Return the [x, y] coordinate for the center point of the cell that contains the specified text.  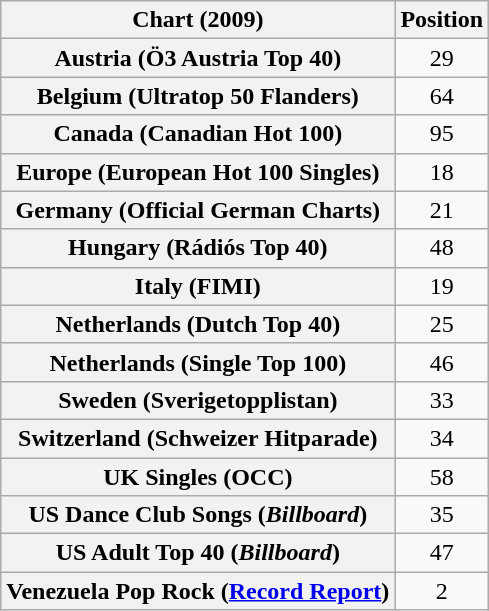
95 [442, 134]
Germany (Official German Charts) [198, 210]
29 [442, 58]
58 [442, 477]
Europe (European Hot 100 Singles) [198, 172]
64 [442, 96]
2 [442, 591]
19 [442, 286]
Venezuela Pop Rock (Record Report) [198, 591]
Netherlands (Single Top 100) [198, 362]
US Adult Top 40 (Billboard) [198, 553]
Canada (Canadian Hot 100) [198, 134]
Position [442, 20]
Hungary (Rádiós Top 40) [198, 248]
US Dance Club Songs (Billboard) [198, 515]
Netherlands (Dutch Top 40) [198, 324]
UK Singles (OCC) [198, 477]
Chart (2009) [198, 20]
47 [442, 553]
Switzerland (Schweizer Hitparade) [198, 438]
Belgium (Ultratop 50 Flanders) [198, 96]
Sweden (Sverigetopplistan) [198, 400]
21 [442, 210]
25 [442, 324]
18 [442, 172]
33 [442, 400]
Austria (Ö3 Austria Top 40) [198, 58]
35 [442, 515]
34 [442, 438]
Italy (FIMI) [198, 286]
48 [442, 248]
46 [442, 362]
